From the cell containing the given text, extract its center point as [x, y] coordinate. 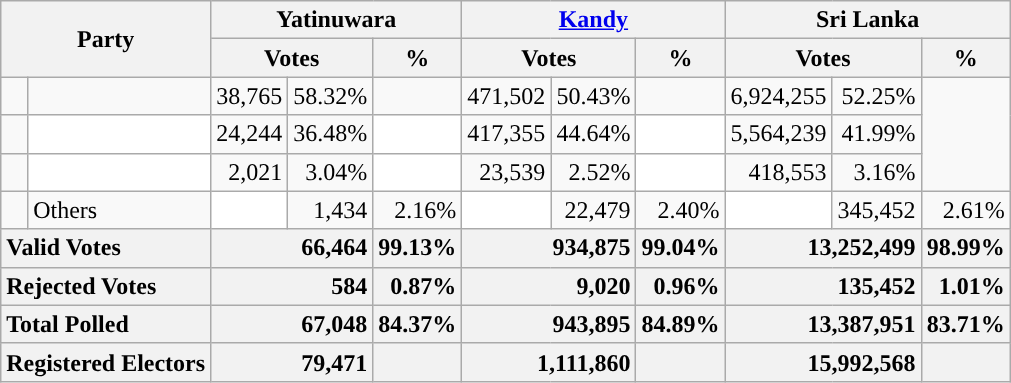
3.04% [330, 172]
99.04% [680, 248]
Rejected Votes [106, 286]
Yatinuwara [336, 20]
36.48% [330, 134]
Party [106, 39]
6,924,255 [778, 96]
52.25% [876, 96]
Kandy [594, 20]
1,111,860 [549, 362]
418,553 [778, 172]
5,564,239 [778, 134]
13,387,951 [823, 324]
44.64% [594, 134]
22,479 [594, 210]
Total Polled [106, 324]
0.87% [418, 286]
Sri Lanka [868, 20]
Others [120, 210]
3.16% [876, 172]
50.43% [594, 96]
58.32% [330, 96]
2.61% [966, 210]
38,765 [250, 96]
934,875 [549, 248]
135,452 [823, 286]
0.96% [680, 286]
9,020 [549, 286]
15,992,568 [823, 362]
98.99% [966, 248]
23,539 [506, 172]
99.13% [418, 248]
66,464 [292, 248]
584 [292, 286]
2.52% [594, 172]
13,252,499 [823, 248]
1,434 [330, 210]
41.99% [876, 134]
Registered Electors [106, 362]
2,021 [250, 172]
345,452 [876, 210]
84.89% [680, 324]
79,471 [292, 362]
Valid Votes [106, 248]
943,895 [549, 324]
1.01% [966, 286]
2.16% [418, 210]
67,048 [292, 324]
471,502 [506, 96]
417,355 [506, 134]
24,244 [250, 134]
83.71% [966, 324]
84.37% [418, 324]
2.40% [680, 210]
